Pinpoint the cell where the given text exists, returning its (X, Y) midpoint coordinate. 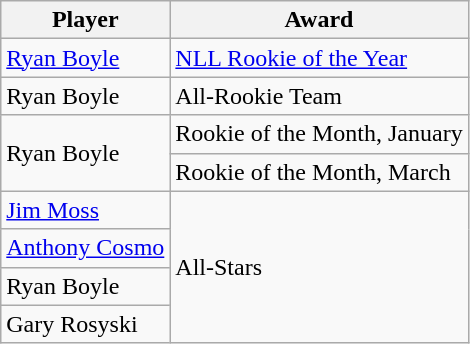
NLL Rookie of the Year (319, 58)
Rookie of the Month, January (319, 134)
Gary Rosyski (86, 324)
Player (86, 20)
All-Rookie Team (319, 96)
Jim Moss (86, 210)
All-Stars (319, 267)
Rookie of the Month, March (319, 172)
Award (319, 20)
Anthony Cosmo (86, 248)
